From the cell containing the given text, extract its center point as (X, Y) coordinate. 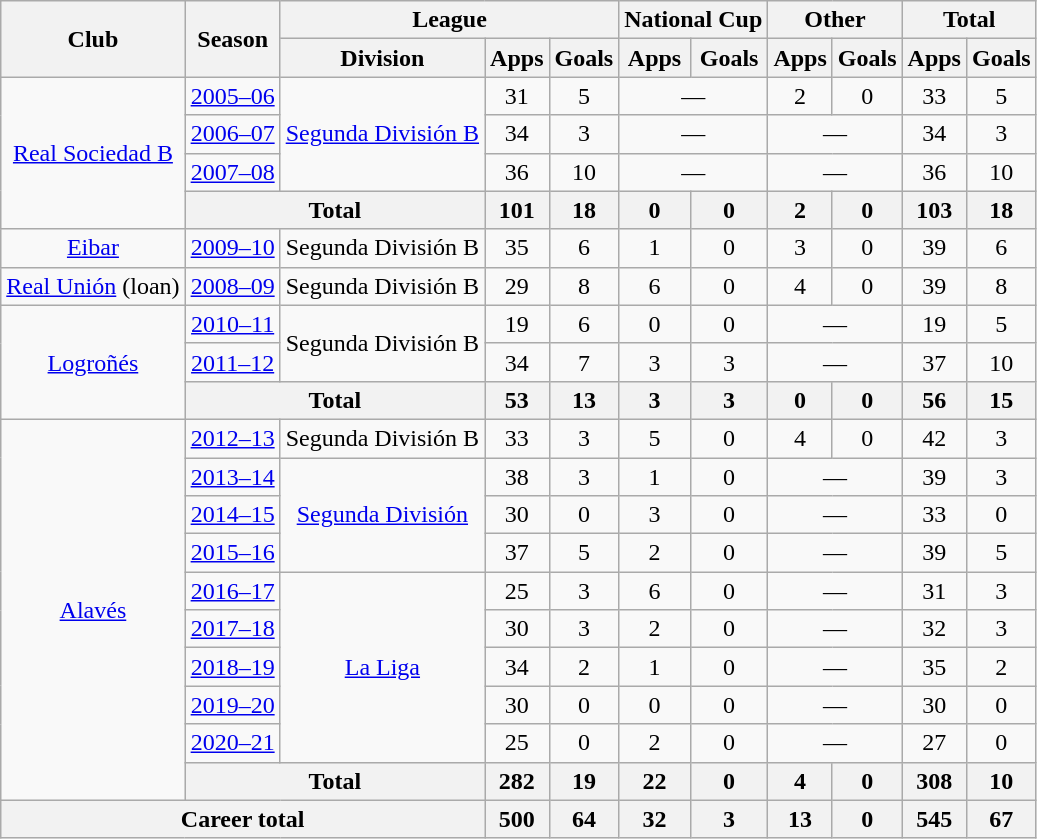
Real Sociedad B (93, 153)
67 (1001, 819)
38 (517, 477)
Logroñés (93, 362)
282 (517, 781)
2010–11 (232, 324)
27 (934, 743)
53 (517, 400)
Season (232, 39)
2019–20 (232, 705)
League (450, 20)
7 (584, 362)
64 (584, 819)
2008–09 (232, 286)
56 (934, 400)
Real Unión (loan) (93, 286)
National Cup (694, 20)
2017–18 (232, 629)
Club (93, 39)
2005–06 (232, 96)
La Liga (382, 667)
2016–17 (232, 591)
308 (934, 781)
29 (517, 286)
Career total (243, 819)
500 (517, 819)
2015–16 (232, 553)
2020–21 (232, 743)
22 (655, 781)
103 (934, 210)
42 (934, 438)
15 (1001, 400)
Division (382, 58)
Segunda División (382, 515)
2011–12 (232, 362)
Other (835, 20)
2007–08 (232, 172)
2014–15 (232, 515)
2006–07 (232, 134)
2009–10 (232, 248)
Alavés (93, 610)
2018–19 (232, 667)
2013–14 (232, 477)
2012–13 (232, 438)
Eibar (93, 248)
545 (934, 819)
101 (517, 210)
